Scan for the cell matching the given text and deliver its (x, y) coordinate at center. 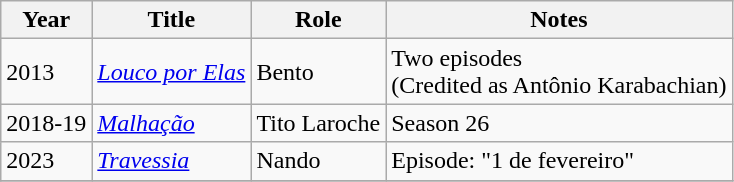
Episode: "1 de fevereiro" (559, 161)
Malhação (172, 123)
Louco por Elas (172, 72)
Nando (318, 161)
2018-19 (46, 123)
Notes (559, 20)
2013 (46, 72)
Bento (318, 72)
Title (172, 20)
Role (318, 20)
2023 (46, 161)
Year (46, 20)
Travessia (172, 161)
Two episodes (Credited as Antônio Karabachian) (559, 72)
Tito Laroche (318, 123)
Season 26 (559, 123)
